Search for the cell housing the specified text and yield its [X, Y] center coordinate. 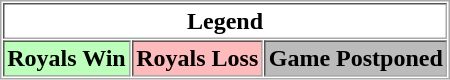
Legend [226, 21]
Royals Win [67, 58]
Game Postponed [356, 58]
Royals Loss [198, 58]
